From the cell containing the given text, extract its center point as [X, Y] coordinate. 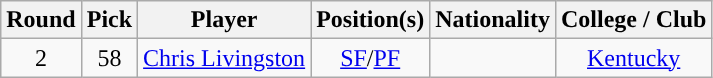
2 [41, 58]
Round [41, 20]
Kentucky [633, 58]
SF/PF [370, 58]
Pick [109, 20]
58 [109, 58]
Chris Livingston [224, 58]
Position(s) [370, 20]
College / Club [633, 20]
Player [224, 20]
Nationality [493, 20]
